Locate the cell with the specified text and output its (X, Y) center coordinate. 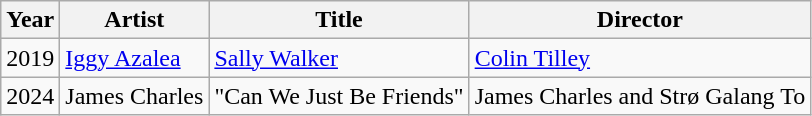
James Charles and Strø Galang To (640, 96)
Year (30, 20)
Sally Walker (339, 58)
Title (339, 20)
Iggy Azalea (134, 58)
Colin Tilley (640, 58)
Artist (134, 20)
"Can We Just Be Friends" (339, 96)
2019 (30, 58)
James Charles (134, 96)
2024 (30, 96)
Director (640, 20)
